Search for the cell housing the specified text and yield its (x, y) center coordinate. 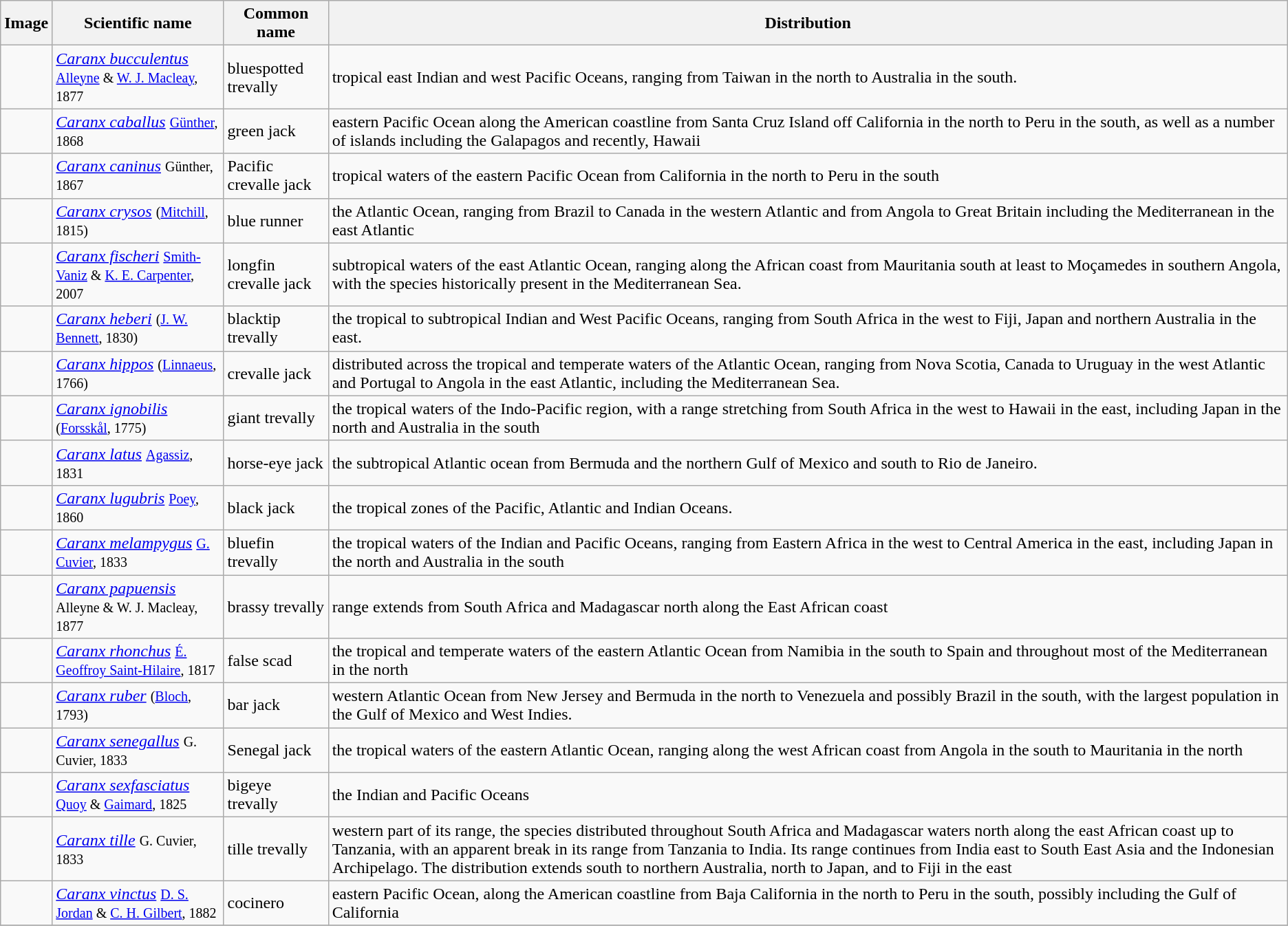
Senegal jack (276, 750)
false scad (276, 660)
Caranx vinctus D. S. Jordan & C. H. Gilbert, 1882 (138, 903)
green jack (276, 131)
Scientific name (138, 23)
horse-eye jack (276, 462)
blacktip trevally (276, 329)
brassy trevally (276, 607)
tropical waters of the eastern Pacific Ocean from California in the north to Peru in the south (808, 176)
range extends from South Africa and Madagascar north along the East African coast (808, 607)
crevalle jack (276, 373)
tille trevally (276, 849)
Caranx latus Agassiz, 1831 (138, 462)
bluefin trevally (276, 552)
tropical east Indian and west Pacific Oceans, ranging from Taiwan in the north to Australia in the south. (808, 77)
Distribution (808, 23)
the tropical to subtropical Indian and West Pacific Oceans, ranging from South Africa in the west to Fiji, Japan and northern Australia in the east. (808, 329)
bar jack (276, 706)
Caranx melampygus G. Cuvier, 1833 (138, 552)
eastern Pacific Ocean, along the American coastline from Baja California in the north to Peru in the south, possibly including the Gulf of California (808, 903)
Caranx caninus Günther, 1867 (138, 176)
Caranx tille G. Cuvier, 1833 (138, 849)
Caranx senegallus G. Cuvier, 1833 (138, 750)
Pacific crevalle jack (276, 176)
Caranx fischeri Smith-Vaniz & K. E. Carpenter, 2007 (138, 274)
bigeye trevally (276, 795)
longfin crevalle jack (276, 274)
Image (26, 23)
Common name (276, 23)
the Indian and Pacific Oceans (808, 795)
Caranx bucculentus Alleyne & W. J. Macleay, 1877 (138, 77)
Caranx caballus Günther, 1868 (138, 131)
Caranx crysos (Mitchill, 1815) (138, 220)
giant trevally (276, 418)
Caranx papuensis Alleyne & W. J. Macleay, 1877 (138, 607)
the tropical zones of the Pacific, Atlantic and Indian Oceans. (808, 508)
the subtropical Atlantic ocean from Bermuda and the northern Gulf of Mexico and south to Rio de Janeiro. (808, 462)
cocinero (276, 903)
Caranx ignobilis (Forsskål, 1775) (138, 418)
Caranx ruber (Bloch, 1793) (138, 706)
Caranx hippos (Linnaeus, 1766) (138, 373)
black jack (276, 508)
bluespotted trevally (276, 77)
Caranx lugubris Poey, 1860 (138, 508)
the tropical waters of the eastern Atlantic Ocean, ranging along the west African coast from Angola in the south to Mauritania in the north (808, 750)
Caranx rhonchus É. Geoffroy Saint-Hilaire, 1817 (138, 660)
Caranx sexfasciatus Quoy & Gaimard, 1825 (138, 795)
Caranx heberi (J. W. Bennett, 1830) (138, 329)
blue runner (276, 220)
